Output the [x, y] coordinate of the center of the cell containing the given text.  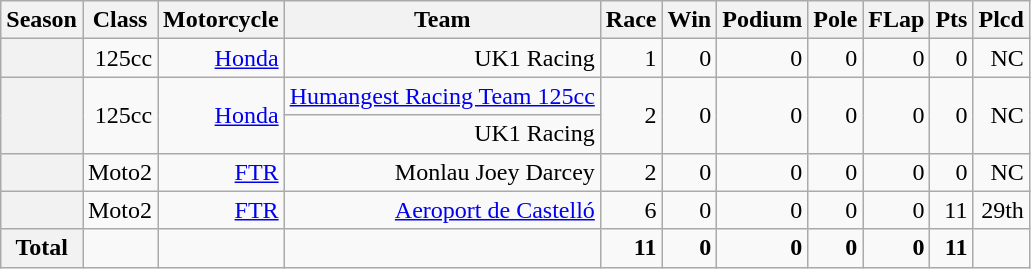
Pole [836, 20]
Team [442, 20]
Plcd [1001, 20]
Class [120, 20]
Pts [952, 20]
Season [42, 20]
Total [42, 248]
Win [690, 20]
6 [631, 210]
Podium [762, 20]
Humangest Racing Team 125cc [442, 96]
Motorcycle [222, 20]
Aeroport de Castelló [442, 210]
1 [631, 58]
FLap [896, 20]
Monlau Joey Darcey [442, 172]
29th [1001, 210]
Race [631, 20]
